Search for the cell housing the specified text and yield its (X, Y) center coordinate. 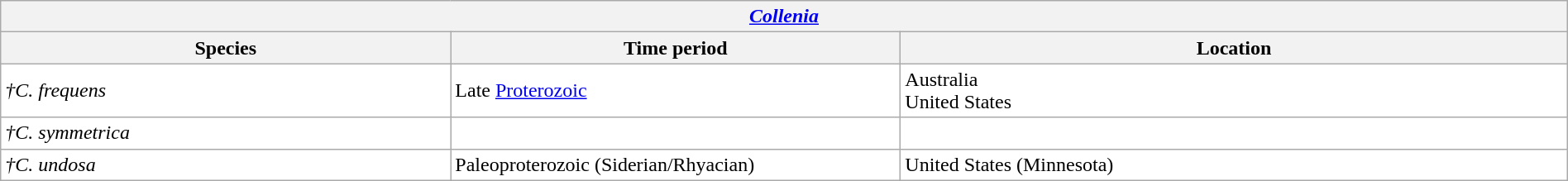
Species (226, 48)
Late Proterozoic (676, 91)
†C. frequens (226, 91)
United States (Minnesota) (1234, 164)
Time period (676, 48)
Collenia (784, 17)
†C. undosa (226, 164)
Location (1234, 48)
†C. symmetrica (226, 133)
AustraliaUnited States (1234, 91)
Paleoproterozoic (Siderian/Rhyacian) (676, 164)
